Find where the given text appears and provide that cell's center as (x, y) coordinate. 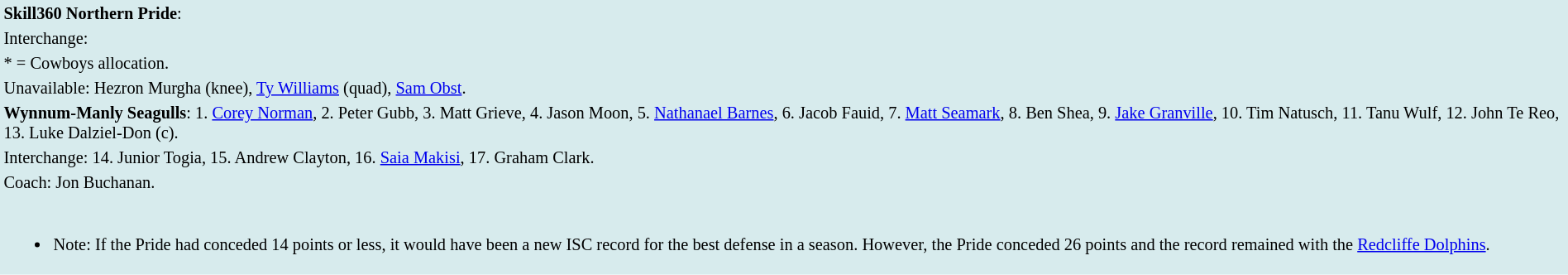
Coach: Jon Buchanan. (784, 182)
Skill360 Northern Pride: (784, 13)
* = Cowboys allocation. (784, 63)
Interchange: 14. Junior Togia, 15. Andrew Clayton, 16. Saia Makisi, 17. Graham Clark. (784, 157)
Interchange: (784, 38)
Unavailable: Hezron Murgha (knee), Ty Williams (quad), Sam Obst. (784, 88)
